Extract the [x, y] coordinate from the center of the cell holding the provided text.  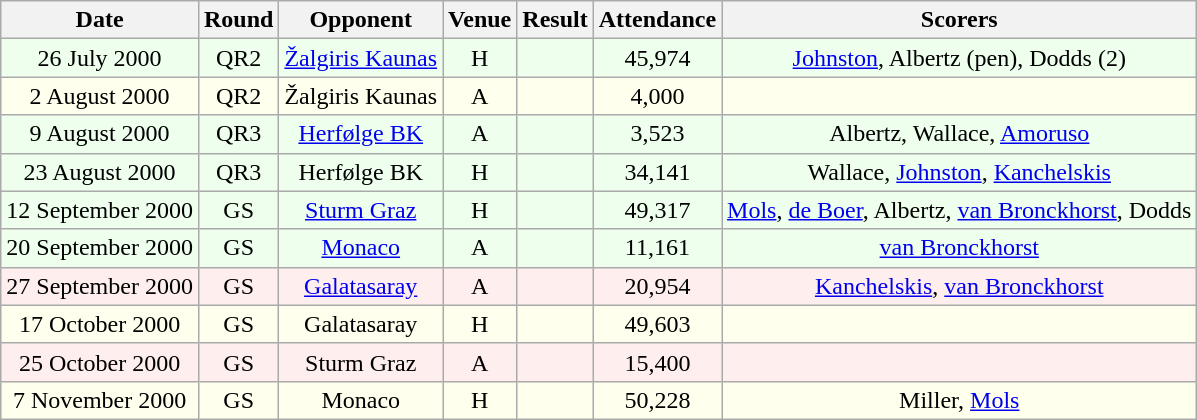
26 July 2000 [100, 58]
4,000 [657, 96]
17 October 2000 [100, 324]
Albertz, Wallace, Amoruso [960, 134]
Kanchelskis, van Bronckhorst [960, 286]
Miller, Mols [960, 400]
20 September 2000 [100, 248]
2 August 2000 [100, 96]
Scorers [960, 20]
Attendance [657, 20]
45,974 [657, 58]
23 August 2000 [100, 172]
49,603 [657, 324]
van Bronckhorst [960, 248]
11,161 [657, 248]
49,317 [657, 210]
7 November 2000 [100, 400]
Mols, de Boer, Albertz, van Bronckhorst, Dodds [960, 210]
Opponent [361, 20]
Round [238, 20]
34,141 [657, 172]
27 September 2000 [100, 286]
3,523 [657, 134]
Venue [480, 20]
Wallace, Johnston, Kanchelskis [960, 172]
12 September 2000 [100, 210]
9 August 2000 [100, 134]
25 October 2000 [100, 362]
Date [100, 20]
20,954 [657, 286]
Johnston, Albertz (pen), Dodds (2) [960, 58]
50,228 [657, 400]
Result [555, 20]
15,400 [657, 362]
